Identify which cell holds the provided text, then report its [x, y] central coordinate. 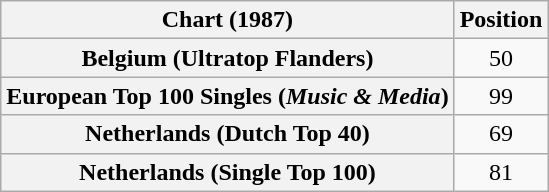
Position [501, 20]
European Top 100 Singles (Music & Media) [228, 96]
69 [501, 134]
99 [501, 96]
81 [501, 172]
Netherlands (Single Top 100) [228, 172]
Belgium (Ultratop Flanders) [228, 58]
50 [501, 58]
Chart (1987) [228, 20]
Netherlands (Dutch Top 40) [228, 134]
